Return [x, y] of the center of cell containing provided text 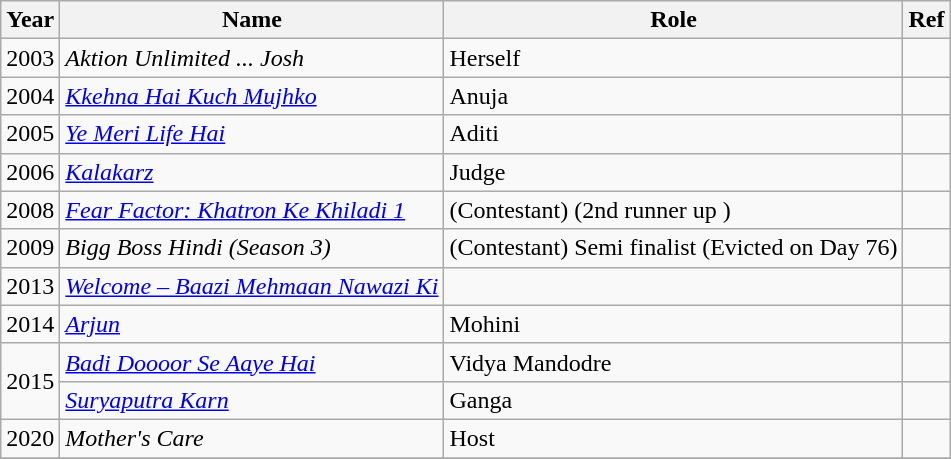
Badi Doooor Se Aaye Hai [252, 362]
Year [30, 20]
Kalakarz [252, 172]
2005 [30, 134]
2008 [30, 210]
Mohini [674, 324]
Arjun [252, 324]
2003 [30, 58]
Ye Meri Life Hai [252, 134]
2015 [30, 381]
Suryaputra Karn [252, 400]
Ref [926, 20]
2014 [30, 324]
Herself [674, 58]
2013 [30, 286]
Aktion Unlimited ... Josh [252, 58]
2009 [30, 248]
Host [674, 438]
2020 [30, 438]
2004 [30, 96]
Vidya Mandodre [674, 362]
(Contestant) Semi finalist (Evicted on Day 76) [674, 248]
Fear Factor: Khatron Ke Khiladi 1 [252, 210]
Role [674, 20]
Judge [674, 172]
Welcome – Baazi Mehmaan Nawazi Ki [252, 286]
Aditi [674, 134]
Mother's Care [252, 438]
Ganga [674, 400]
Anuja [674, 96]
(Contestant) (2nd runner up ) [674, 210]
Name [252, 20]
Kkehna Hai Kuch Mujhko [252, 96]
Bigg Boss Hindi (Season 3) [252, 248]
2006 [30, 172]
